Output the [X, Y] coordinate of the center of the cell containing the given text.  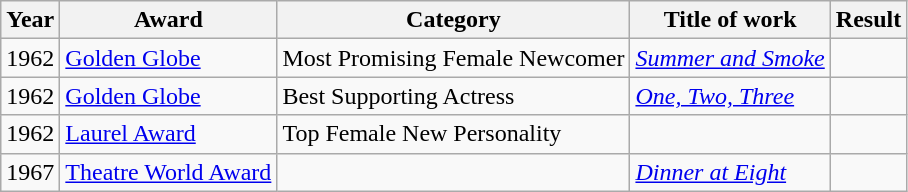
Summer and Smoke [730, 58]
Most Promising Female Newcomer [454, 58]
Award [168, 20]
Laurel Award [168, 134]
Year [30, 20]
One, Two, Three [730, 96]
Result [868, 20]
Top Female New Personality [454, 134]
Best Supporting Actress [454, 96]
1967 [30, 172]
Theatre World Award [168, 172]
Dinner at Eight [730, 172]
Title of work [730, 20]
Category [454, 20]
